Output the (x, y) coordinate of the center of the cell containing the given text.  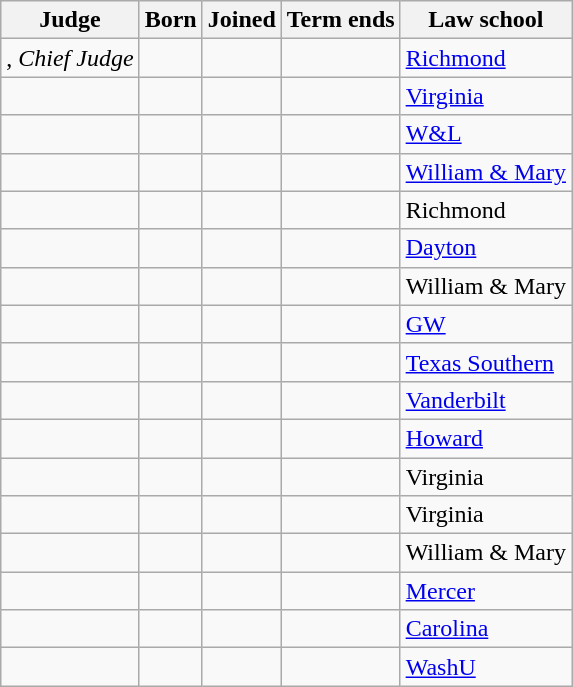
Howard (486, 438)
Born (170, 20)
, Chief Judge (70, 58)
Mercer (486, 591)
W&L (486, 134)
Law school (486, 20)
Vanderbilt (486, 400)
Dayton (486, 248)
Carolina (486, 629)
GW (486, 324)
Judge (70, 20)
Term ends (340, 20)
WashU (486, 667)
Texas Southern (486, 362)
Joined (242, 20)
